Scan for the cell matching the given text and deliver its [x, y] coordinate at center. 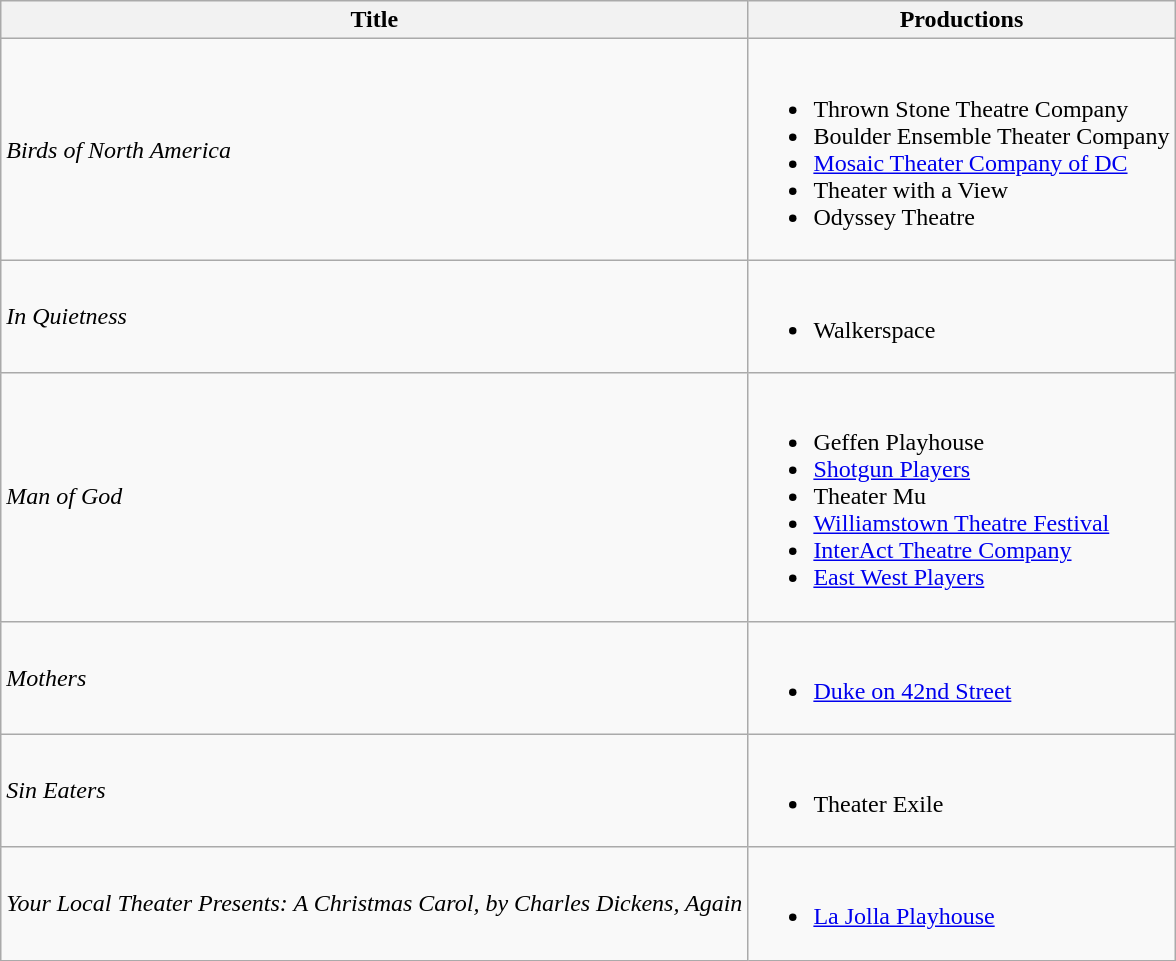
La Jolla Playhouse [962, 904]
Man of God [374, 497]
Walkerspace [962, 316]
Geffen PlayhouseShotgun PlayersTheater MuWilliamstown Theatre FestivalInterAct Theatre CompanyEast West Players [962, 497]
Sin Eaters [374, 790]
Theater Exile [962, 790]
Mothers [374, 678]
Birds of North America [374, 150]
Duke on 42nd Street [962, 678]
Title [374, 20]
Thrown Stone Theatre CompanyBoulder Ensemble Theater CompanyMosaic Theater Company of DCTheater with a ViewOdyssey Theatre [962, 150]
Productions [962, 20]
In Quietness [374, 316]
Your Local Theater Presents: A Christmas Carol, by Charles Dickens, Again [374, 904]
